Scan for the cell matching the given text and deliver its [X, Y] coordinate at center. 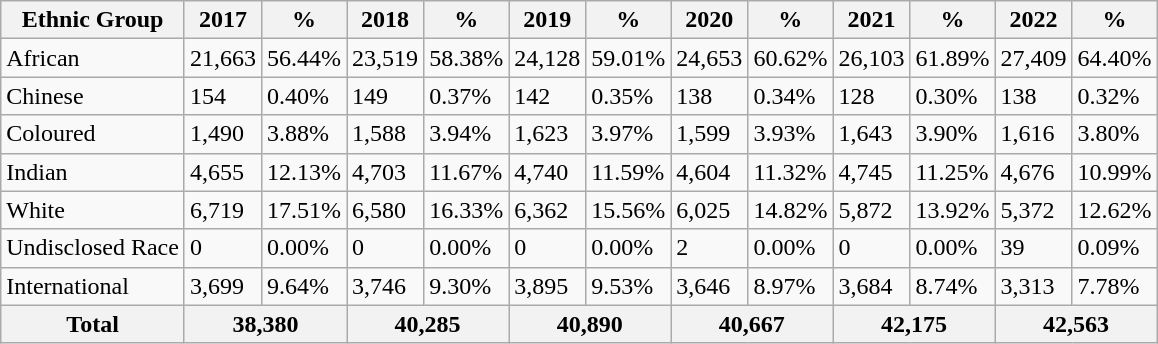
27,409 [1034, 58]
2020 [710, 20]
6,362 [548, 210]
40,667 [752, 324]
56.44% [304, 58]
24,653 [710, 58]
23,519 [386, 58]
16.33% [466, 210]
15.56% [628, 210]
17.51% [304, 210]
3.94% [466, 134]
African [93, 58]
2022 [1034, 20]
4,655 [222, 172]
26,103 [872, 58]
1,599 [710, 134]
0.09% [1114, 248]
42,175 [914, 324]
3.97% [628, 134]
0.40% [304, 96]
3.93% [790, 134]
4,740 [548, 172]
12.62% [1114, 210]
59.01% [628, 58]
12.13% [304, 172]
7.78% [1114, 286]
9.64% [304, 286]
2018 [386, 20]
0.37% [466, 96]
4,703 [386, 172]
5,372 [1034, 210]
11.67% [466, 172]
0.32% [1114, 96]
13.92% [952, 210]
8.74% [952, 286]
2017 [222, 20]
60.62% [790, 58]
40,285 [428, 324]
3,646 [710, 286]
1,616 [1034, 134]
Indian [93, 172]
Total [93, 324]
4,745 [872, 172]
40,890 [590, 324]
2019 [548, 20]
21,663 [222, 58]
11.25% [952, 172]
4,604 [710, 172]
Undisclosed Race [93, 248]
0.30% [952, 96]
6,025 [710, 210]
3,699 [222, 286]
39 [1034, 248]
6,719 [222, 210]
3,313 [1034, 286]
8.97% [790, 286]
1,490 [222, 134]
2021 [872, 20]
Coloured [93, 134]
61.89% [952, 58]
9.30% [466, 286]
10.99% [1114, 172]
149 [386, 96]
4,676 [1034, 172]
42,563 [1076, 324]
1,623 [548, 134]
3.80% [1114, 134]
24,128 [548, 58]
38,380 [265, 324]
3.90% [952, 134]
64.40% [1114, 58]
6,580 [386, 210]
1,643 [872, 134]
3.88% [304, 134]
128 [872, 96]
142 [548, 96]
White [93, 210]
0.34% [790, 96]
9.53% [628, 286]
5,872 [872, 210]
11.59% [628, 172]
154 [222, 96]
Chinese [93, 96]
1,588 [386, 134]
3,684 [872, 286]
International [93, 286]
58.38% [466, 58]
11.32% [790, 172]
3,746 [386, 286]
0.35% [628, 96]
14.82% [790, 210]
2 [710, 248]
3,895 [548, 286]
Ethnic Group [93, 20]
